Provide the (x, y) coordinate of the cell's center where the given text is located.  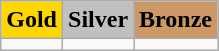
Bronze (176, 20)
Silver (98, 20)
Gold (32, 20)
